Return the (x, y) coordinate for the center point of the cell that contains the specified text.  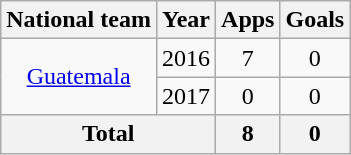
8 (248, 134)
Guatemala (79, 77)
Goals (315, 20)
National team (79, 20)
Apps (248, 20)
2017 (186, 96)
Year (186, 20)
2016 (186, 58)
Total (108, 134)
7 (248, 58)
